Capture the cell that displays the provided text and extract its [x, y] central coordinate. 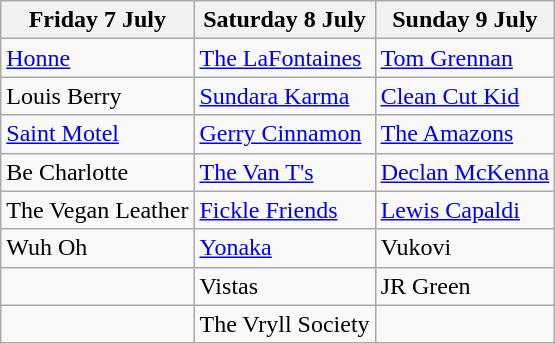
Vistas [284, 286]
Sunday 9 July [465, 20]
The Amazons [465, 134]
JR Green [465, 286]
Sundara Karma [284, 96]
Honne [98, 58]
Friday 7 July [98, 20]
Wuh Oh [98, 248]
Be Charlotte [98, 172]
The LaFontaines [284, 58]
Saint Motel [98, 134]
Yonaka [284, 248]
Tom Grennan [465, 58]
Declan McKenna [465, 172]
Fickle Friends [284, 210]
Louis Berry [98, 96]
The Vryll Society [284, 324]
Saturday 8 July [284, 20]
Clean Cut Kid [465, 96]
Gerry Cinnamon [284, 134]
The Van T's [284, 172]
The Vegan Leather [98, 210]
Vukovi [465, 248]
Lewis Capaldi [465, 210]
